Determine the (X, Y) coordinate at the center of the cell enclosing the given text.  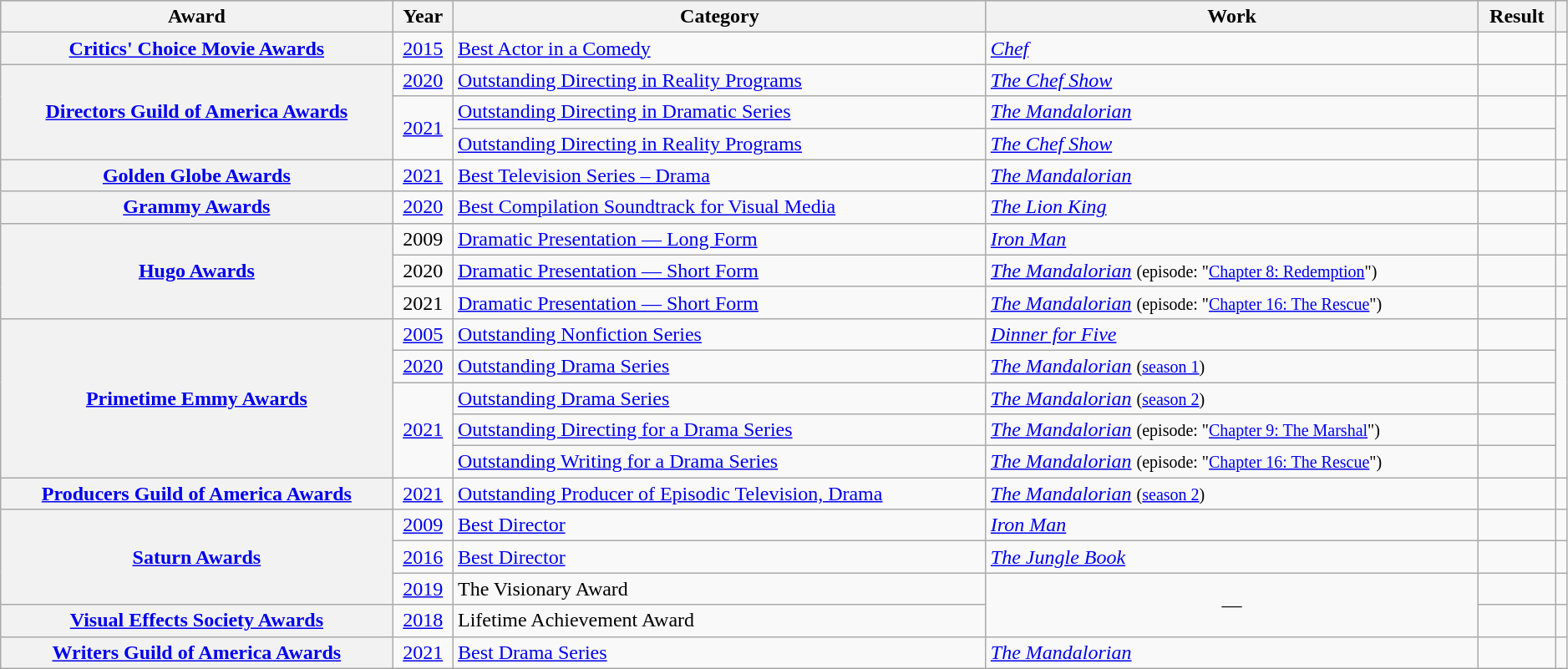
Golden Globe Awards (197, 175)
The Mandalorian (season 1) (1231, 366)
Chef (1231, 48)
Outstanding Writing for a Drama Series (719, 462)
2019 (423, 589)
The Lion King (1231, 207)
Outstanding Directing in Dramatic Series (719, 112)
Outstanding Directing for a Drama Series (719, 430)
2005 (423, 334)
Best Compilation Soundtrack for Visual Media (719, 207)
Best Television Series – Drama (719, 175)
Dramatic Presentation — Long Form (719, 239)
2016 (423, 557)
Directors Guild of America Awards (197, 112)
Hugo Awards (197, 271)
Work (1231, 17)
Best Actor in a Comedy (719, 48)
2015 (423, 48)
Award (197, 17)
Outstanding Nonfiction Series (719, 334)
Producers Guild of America Awards (197, 494)
The Jungle Book (1231, 557)
The Mandalorian (episode: "Chapter 9: The Marshal") (1231, 430)
Primetime Emmy Awards (197, 398)
Critics' Choice Movie Awards (197, 48)
The Mandalorian (episode: "Chapter 8: Redemption") (1231, 271)
Saturn Awards (197, 557)
Best Drama Series (719, 652)
Dinner for Five (1231, 334)
— (1231, 605)
Year (423, 17)
2018 (423, 621)
Lifetime Achievement Award (719, 621)
Grammy Awards (197, 207)
The Visionary Award (719, 589)
Writers Guild of America Awards (197, 652)
Result (1517, 17)
Visual Effects Society Awards (197, 621)
Category (719, 17)
Outstanding Producer of Episodic Television, Drama (719, 494)
